Identify which cell holds the provided text, then report its (X, Y) central coordinate. 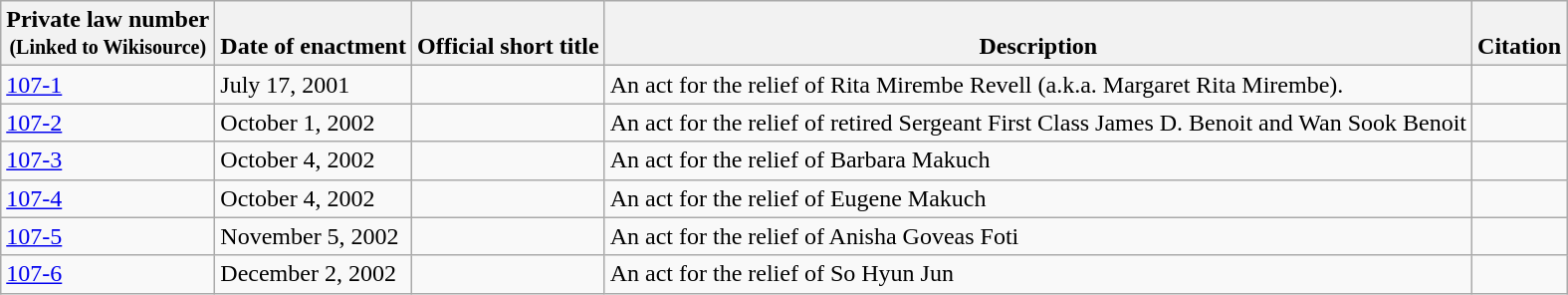
An act for the relief of So Hyun Jun (1037, 274)
December 2, 2002 (314, 274)
Private law number(Linked to Wikisource) (108, 34)
107-2 (108, 123)
107-4 (108, 198)
An act for the relief of Anisha Goveas Foti (1037, 236)
107-5 (108, 236)
An act for the relief of retired Sergeant First Class James D. Benoit and Wan Sook Benoit (1037, 123)
Citation (1519, 34)
November 5, 2002 (314, 236)
107-1 (108, 85)
Description (1037, 34)
An act for the relief of Rita Mirembe Revell (a.k.a. Margaret Rita Mirembe). (1037, 85)
An act for the relief of Eugene Makuch (1037, 198)
October 1, 2002 (314, 123)
Date of enactment (314, 34)
107-6 (108, 274)
Official short title (508, 34)
July 17, 2001 (314, 85)
107-3 (108, 160)
An act for the relief of Barbara Makuch (1037, 160)
